Extract the [x, y] coordinate from the center of the cell holding the provided text.  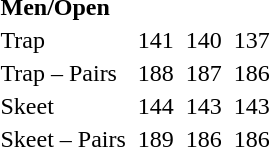
143 [204, 106]
144 [156, 106]
187 [204, 73]
188 [156, 73]
140 [204, 40]
141 [156, 40]
